Detect which cell encompasses the target text, then output its [X, Y] center coordinate. 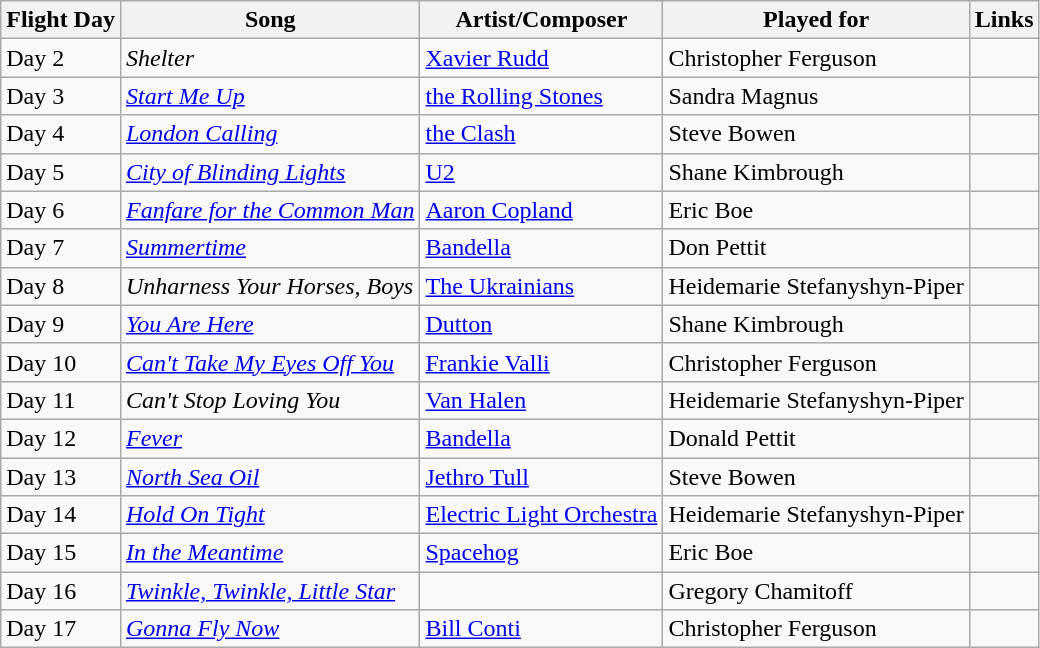
In the Meantime [270, 553]
Jethro Tull [542, 477]
London Calling [270, 134]
the Rolling Stones [542, 96]
Donald Pettit [816, 438]
Day 3 [61, 96]
You Are Here [270, 324]
Flight Day [61, 20]
Artist/Composer [542, 20]
Day 17 [61, 629]
Day 11 [61, 400]
Gregory Chamitoff [816, 591]
Day 14 [61, 515]
Played for [816, 20]
Fanfare for the Common Man [270, 210]
Day 9 [61, 324]
Day 7 [61, 248]
Van Halen [542, 400]
Bill Conti [542, 629]
Links [1004, 20]
Shelter [270, 58]
Don Pettit [816, 248]
Day 16 [61, 591]
Spacehog [542, 553]
Can't Stop Loving You [270, 400]
Song [270, 20]
Dutton [542, 324]
Aaron Copland [542, 210]
Day 15 [61, 553]
Summertime [270, 248]
Frankie Valli [542, 362]
Electric Light Orchestra [542, 515]
Day 10 [61, 362]
Day 8 [61, 286]
Can't Take My Eyes Off You [270, 362]
Gonna Fly Now [270, 629]
North Sea Oil [270, 477]
City of Blinding Lights [270, 172]
Start Me Up [270, 96]
Hold On Tight [270, 515]
Day 5 [61, 172]
U2 [542, 172]
Unharness Your Horses, Boys [270, 286]
Day 12 [61, 438]
Day 4 [61, 134]
Xavier Rudd [542, 58]
Day 13 [61, 477]
The Ukrainians [542, 286]
Day 2 [61, 58]
Fever [270, 438]
the Clash [542, 134]
Twinkle, Twinkle, Little Star [270, 591]
Sandra Magnus [816, 96]
Day 6 [61, 210]
